Return (x, y) of the center of cell containing provided text 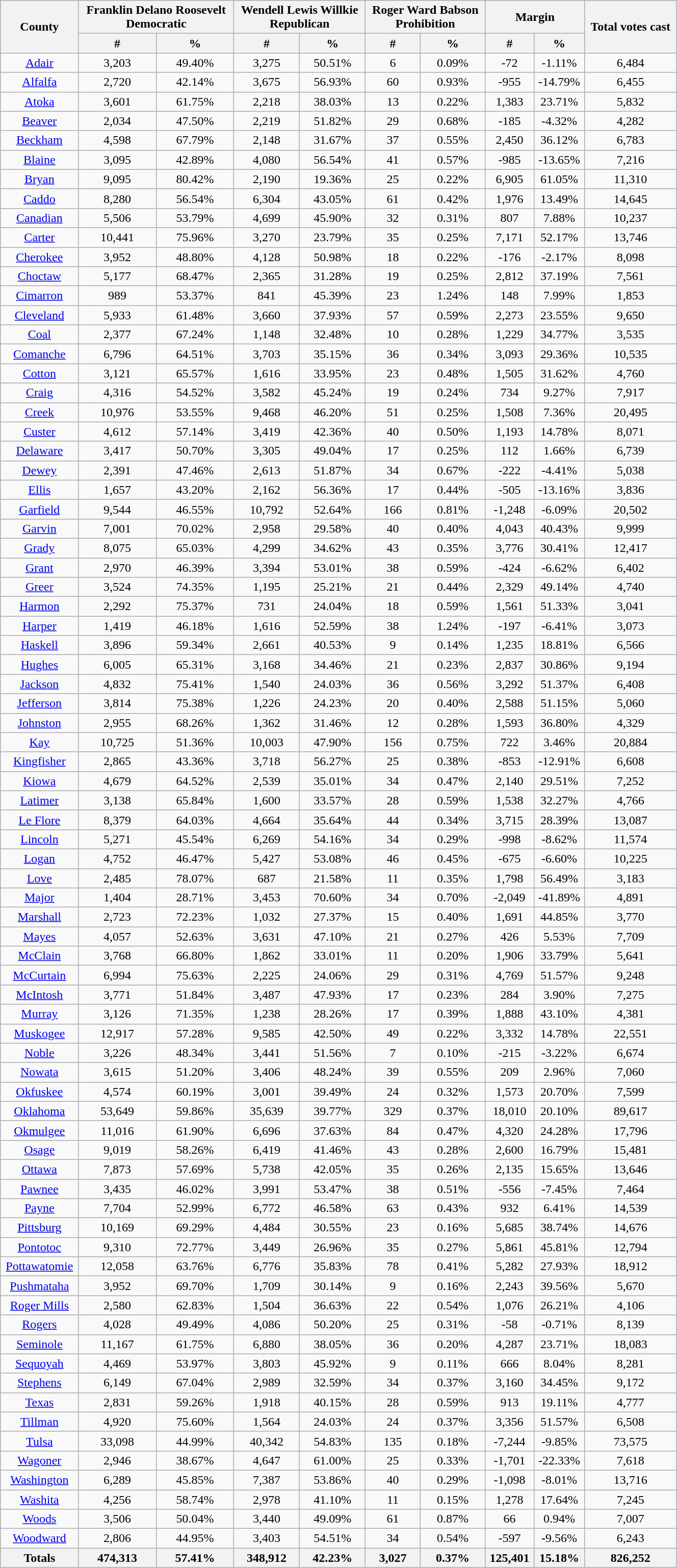
2,812 (510, 276)
45.81% (559, 1247)
10,535 (631, 354)
5,933 (117, 315)
42.14% (195, 82)
51.82% (332, 121)
5,427 (267, 858)
5.53% (559, 937)
Kay (40, 742)
11,574 (631, 839)
20 (393, 703)
Atoka (40, 102)
46.55% (195, 509)
826,252 (631, 1558)
51.37% (559, 684)
52.99% (195, 1208)
4,484 (267, 1228)
15 (393, 917)
3,138 (117, 800)
3,203 (117, 63)
7,001 (117, 528)
63 (393, 1208)
3,535 (631, 335)
45.54% (195, 839)
6,796 (117, 354)
37 (393, 140)
51.87% (332, 470)
4,647 (267, 1460)
913 (510, 1402)
Craig (40, 393)
Carter (40, 237)
1,504 (267, 1305)
3,814 (117, 703)
4,256 (117, 1499)
-58 (510, 1325)
18,083 (631, 1344)
3,292 (510, 684)
3,487 (267, 995)
45.90% (332, 218)
7,873 (117, 1169)
10,792 (267, 509)
Oklahoma (40, 1111)
1,906 (510, 956)
46.02% (195, 1189)
53.01% (332, 568)
46.20% (332, 412)
57 (393, 315)
1,404 (117, 898)
1,383 (510, 102)
61.05% (559, 179)
5,506 (117, 218)
Ottawa (40, 1169)
-2.17% (559, 257)
44.99% (195, 1441)
-41.89% (559, 898)
5,038 (631, 470)
Alfalfa (40, 82)
-0.71% (559, 1325)
722 (510, 742)
7,387 (267, 1480)
Tulsa (40, 1441)
Washington (40, 1480)
75.37% (195, 606)
Okmulgee (40, 1130)
54.52% (195, 393)
Woodward (40, 1538)
-197 (510, 626)
13 (393, 102)
7.99% (559, 296)
3,776 (510, 548)
31.67% (332, 140)
-7.45% (559, 1189)
6,304 (267, 198)
-4.32% (559, 121)
329 (393, 1111)
9.27% (559, 393)
25.21% (332, 587)
48.34% (195, 1053)
-675 (510, 858)
3,275 (267, 63)
Nowata (40, 1072)
49.04% (332, 451)
20.70% (559, 1092)
2,273 (510, 315)
-998 (510, 839)
731 (267, 606)
0.50% (453, 432)
Roger Mills (40, 1305)
841 (267, 296)
8,071 (631, 432)
52.63% (195, 937)
14,539 (631, 1208)
-12.91% (559, 762)
10,225 (631, 858)
84 (393, 1130)
2,218 (267, 102)
1,709 (267, 1286)
-853 (510, 762)
Comanche (40, 354)
23.55% (559, 315)
0.48% (453, 373)
52.64% (332, 509)
4,320 (510, 1130)
-2,049 (510, 898)
3,394 (267, 568)
30.55% (332, 1228)
Creek (40, 412)
3,095 (117, 160)
51.84% (195, 995)
3,356 (510, 1422)
20.10% (559, 1111)
8,139 (631, 1325)
Major (40, 898)
0.45% (453, 858)
24.06% (332, 975)
-6.60% (559, 858)
4,329 (631, 723)
-222 (510, 470)
33,098 (117, 1441)
78.07% (195, 878)
34.77% (559, 335)
-9.56% (559, 1538)
2,329 (510, 587)
5,641 (631, 956)
68.47% (195, 276)
41 (393, 160)
6,005 (117, 665)
6,484 (631, 63)
5,738 (267, 1169)
Total votes cast (631, 27)
17.64% (559, 1499)
Cleveland (40, 315)
45.39% (332, 296)
35,639 (267, 1111)
Texas (40, 1402)
57.69% (195, 1169)
7,216 (631, 160)
66.80% (195, 956)
19.11% (559, 1402)
8,379 (117, 820)
Wagoner (40, 1460)
1,229 (510, 335)
148 (510, 296)
31.46% (332, 723)
6,880 (267, 1344)
2,831 (117, 1402)
Stephens (40, 1383)
50.04% (195, 1519)
3,768 (117, 956)
33.01% (332, 956)
4,891 (631, 898)
48.24% (332, 1072)
64.52% (195, 781)
6,905 (510, 179)
31.28% (332, 276)
60 (393, 82)
734 (510, 393)
1,195 (267, 587)
8,280 (117, 198)
26.96% (332, 1247)
4,699 (267, 218)
1.66% (559, 451)
-6.41% (559, 626)
-6.62% (559, 568)
4,086 (267, 1325)
2,723 (117, 917)
9,172 (631, 1383)
0.39% (453, 1014)
7,709 (631, 937)
49.09% (332, 1519)
68.26% (195, 723)
6,419 (267, 1150)
35.64% (332, 820)
53.86% (332, 1480)
4,128 (267, 257)
3,449 (267, 1247)
1,593 (510, 723)
4,080 (267, 160)
7,464 (631, 1189)
48.80% (195, 257)
Roger Ward BabsonProhibition (425, 17)
4,287 (510, 1344)
10,725 (117, 742)
Le Flore (40, 820)
2,613 (267, 470)
10,169 (117, 1228)
53.08% (332, 858)
39.56% (559, 1286)
5,670 (631, 1286)
38.74% (559, 1228)
72.23% (195, 917)
37.63% (332, 1130)
3,332 (510, 1033)
69.29% (195, 1228)
Wendell Lewis WillkieRepublican (300, 17)
28.39% (559, 820)
2,600 (510, 1150)
45.24% (332, 393)
Totals (40, 1558)
3,771 (117, 995)
Caddo (40, 198)
-597 (510, 1538)
1,148 (267, 335)
75.38% (195, 703)
61.48% (195, 315)
0.56% (453, 684)
75.41% (195, 684)
7,171 (510, 237)
Okfuskee (40, 1092)
3,440 (267, 1519)
Pontotoc (40, 1247)
9,999 (631, 528)
46.39% (195, 568)
3.46% (559, 742)
Mayes (40, 937)
46.58% (332, 1208)
62.83% (195, 1305)
Harmon (40, 606)
Marshall (40, 917)
37.19% (559, 276)
1,278 (510, 1499)
2,219 (267, 121)
3,270 (267, 237)
3,770 (631, 917)
6,772 (267, 1208)
52.17% (559, 237)
9,095 (117, 179)
3,403 (267, 1538)
51.33% (559, 606)
Coal (40, 335)
3,660 (267, 315)
3,836 (631, 490)
67.24% (195, 335)
57.41% (195, 1558)
3,601 (117, 102)
49.49% (195, 1325)
Tillman (40, 1422)
1,657 (117, 490)
4,664 (267, 820)
3,226 (117, 1053)
65.84% (195, 800)
Delaware (40, 451)
2,135 (510, 1169)
1,918 (267, 1402)
20,884 (631, 742)
4,028 (117, 1325)
2,955 (117, 723)
59.86% (195, 1111)
Pushmataha (40, 1286)
7,007 (631, 1519)
Franklin Delano RooseveltDemocratic (156, 17)
Pittsburg (40, 1228)
6,408 (631, 684)
Murray (40, 1014)
1,564 (267, 1422)
39.49% (332, 1092)
12,917 (117, 1033)
1,888 (510, 1014)
-1,098 (510, 1480)
23.79% (332, 237)
42.36% (332, 432)
2,292 (117, 606)
4,057 (117, 937)
-13.16% (559, 490)
37.93% (332, 315)
57.14% (195, 432)
0.81% (453, 509)
58.74% (195, 1499)
2,377 (117, 335)
0.32% (453, 1092)
9,544 (117, 509)
0.87% (453, 1519)
Ellis (40, 490)
72.77% (195, 1247)
3,703 (267, 354)
Woods (40, 1519)
2,580 (117, 1305)
0.11% (453, 1363)
3,631 (267, 937)
-176 (510, 257)
2,365 (267, 276)
30.14% (332, 1286)
13,746 (631, 237)
15.18% (559, 1558)
Garvin (40, 528)
-4.41% (559, 470)
-72 (510, 63)
3,121 (117, 373)
75.63% (195, 975)
47.10% (332, 937)
2,190 (267, 179)
9,650 (631, 315)
51.36% (195, 742)
Cimarron (40, 296)
2,806 (117, 1538)
-1,701 (510, 1460)
McIntosh (40, 995)
Beaver (40, 121)
1,561 (510, 606)
3,441 (267, 1053)
24.28% (559, 1130)
51 (393, 412)
6,776 (267, 1267)
112 (510, 451)
0.94% (559, 1519)
4,574 (117, 1092)
1,691 (510, 917)
7,561 (631, 276)
15,481 (631, 1150)
30.86% (559, 665)
3,718 (267, 762)
6.41% (559, 1208)
0.15% (453, 1499)
51.15% (559, 703)
348,912 (267, 1558)
59.26% (195, 1402)
44.85% (559, 917)
6,455 (631, 82)
12,794 (631, 1247)
687 (267, 878)
60.19% (195, 1092)
6,508 (631, 1422)
7,917 (631, 393)
6,994 (117, 975)
54.83% (332, 1441)
17,796 (631, 1130)
1,226 (267, 703)
32.27% (559, 800)
-985 (510, 160)
5,271 (117, 839)
46 (393, 858)
2,148 (267, 140)
Kingfisher (40, 762)
20,502 (631, 509)
Jefferson (40, 703)
40.15% (332, 1402)
-22.33% (559, 1460)
18,912 (631, 1267)
0.24% (453, 393)
32 (393, 218)
Washita (40, 1499)
0.18% (453, 1441)
284 (510, 995)
18,010 (510, 1111)
3,419 (267, 432)
6,566 (631, 645)
46.47% (195, 858)
57.28% (195, 1033)
Greer (40, 587)
0.42% (453, 198)
1,193 (510, 432)
1,538 (510, 800)
49.40% (195, 63)
6,674 (631, 1053)
42.23% (332, 1558)
Seminole (40, 1344)
0.10% (453, 1053)
3,453 (267, 898)
1,853 (631, 296)
66 (510, 1519)
4,316 (117, 393)
Garfield (40, 509)
33.95% (332, 373)
4,469 (117, 1363)
Beckham (40, 140)
70.60% (332, 898)
53.55% (195, 412)
1,540 (267, 684)
Harper (40, 626)
3,991 (267, 1189)
3,615 (117, 1072)
4,766 (631, 800)
9,310 (117, 1247)
0.70% (453, 898)
12,058 (117, 1267)
0.51% (453, 1189)
-215 (510, 1053)
474,313 (117, 1558)
Haskell (40, 645)
34.62% (332, 548)
26.21% (559, 1305)
4,106 (631, 1305)
52.59% (332, 626)
0.41% (453, 1267)
54.16% (332, 839)
4,920 (117, 1422)
3,582 (267, 393)
Payne (40, 1208)
Blaine (40, 160)
6,149 (117, 1383)
9,248 (631, 975)
11,016 (117, 1130)
36.80% (559, 723)
13,087 (631, 820)
1,076 (510, 1305)
3,417 (117, 451)
27.93% (559, 1267)
Lincoln (40, 839)
5,685 (510, 1228)
2,958 (267, 528)
21.58% (332, 878)
4,598 (117, 140)
932 (510, 1208)
3,027 (393, 1558)
-7,244 (510, 1441)
989 (117, 296)
125,401 (510, 1558)
-424 (510, 568)
7,704 (117, 1208)
28.26% (332, 1014)
15.65% (559, 1169)
1,600 (267, 800)
29.58% (332, 528)
35.01% (332, 781)
2,485 (117, 878)
3,675 (267, 82)
18.81% (559, 645)
3,506 (117, 1519)
67.79% (195, 140)
3,896 (117, 645)
Grady (40, 548)
666 (510, 1363)
0.14% (453, 645)
426 (510, 937)
75.60% (195, 1422)
4,769 (510, 975)
69.70% (195, 1286)
49.14% (559, 587)
34.45% (559, 1383)
1,505 (510, 373)
6,783 (631, 140)
Sequoyah (40, 1363)
1,508 (510, 412)
2,034 (117, 121)
7,245 (631, 1499)
156 (393, 742)
64.03% (195, 820)
71.35% (195, 1014)
47.46% (195, 470)
0.68% (453, 121)
0.43% (453, 1208)
2,225 (267, 975)
1,573 (510, 1092)
7,618 (631, 1460)
1,235 (510, 645)
Cherokee (40, 257)
2,162 (267, 490)
4,381 (631, 1014)
9,468 (267, 412)
7,275 (631, 995)
2,450 (510, 140)
Grant (40, 568)
56.27% (332, 762)
53,649 (117, 1111)
2.96% (559, 1072)
McCurtain (40, 975)
53.37% (195, 296)
58.26% (195, 1150)
Latimer (40, 800)
1,362 (267, 723)
7.36% (559, 412)
Margin (535, 17)
41.10% (332, 1499)
Johnston (40, 723)
-8.62% (559, 839)
166 (393, 509)
42.89% (195, 160)
8,281 (631, 1363)
7,599 (631, 1092)
4,679 (117, 781)
24.23% (332, 703)
Love (40, 878)
14,676 (631, 1228)
38.05% (332, 1344)
49 (393, 1033)
3,001 (267, 1092)
6,243 (631, 1538)
4,282 (631, 121)
42.50% (332, 1033)
61.90% (195, 1130)
2,391 (117, 470)
6,739 (631, 451)
89,617 (631, 1111)
47.90% (332, 742)
30.41% (559, 548)
3,041 (631, 606)
45.92% (332, 1363)
4,832 (117, 684)
135 (393, 1441)
8.04% (559, 1363)
28.71% (195, 898)
35.83% (332, 1267)
0.67% (453, 470)
43.10% (559, 1014)
-1.11% (559, 63)
6 (393, 63)
9,194 (631, 665)
5,832 (631, 102)
35.15% (332, 354)
6,608 (631, 762)
0.33% (453, 1460)
46.18% (195, 626)
-14.79% (559, 82)
3,715 (510, 820)
0.38% (453, 762)
11,310 (631, 179)
56.93% (332, 82)
12 (393, 723)
20,495 (631, 412)
8,075 (117, 548)
7,060 (631, 1072)
Custer (40, 432)
53.47% (332, 1189)
32.48% (332, 335)
1,798 (510, 878)
24.04% (332, 606)
1,862 (267, 956)
50.70% (195, 451)
56.49% (559, 878)
2,978 (267, 1499)
1,238 (267, 1014)
75.96% (195, 237)
-505 (510, 490)
Canadian (40, 218)
51.56% (332, 1053)
36.63% (332, 1305)
3,126 (117, 1014)
Osage (40, 1150)
22,551 (631, 1033)
7,252 (631, 781)
3,160 (510, 1383)
9,585 (267, 1033)
Choctaw (40, 276)
22 (393, 1305)
6,696 (267, 1130)
4,043 (510, 528)
19.36% (332, 179)
2,661 (267, 645)
Dewey (40, 470)
47.50% (195, 121)
3,168 (267, 665)
Cotton (40, 373)
3,435 (117, 1189)
-955 (510, 82)
Muskogee (40, 1033)
-6.09% (559, 509)
0.57% (453, 160)
0.75% (453, 742)
7.88% (559, 218)
42.05% (332, 1169)
2,946 (117, 1460)
10,003 (267, 742)
5,861 (510, 1247)
Pottawatomie (40, 1267)
61.00% (332, 1460)
209 (510, 1072)
Hughes (40, 665)
Bryan (40, 179)
54.51% (332, 1538)
4,777 (631, 1402)
39 (393, 1072)
16.79% (559, 1150)
65.03% (195, 548)
10,441 (117, 237)
-13.65% (559, 160)
4,740 (631, 587)
2,837 (510, 665)
1,419 (117, 626)
34.46% (332, 665)
2,720 (117, 82)
12,417 (631, 548)
-556 (510, 1189)
2,989 (267, 1383)
0.26% (453, 1169)
13,716 (631, 1480)
53.79% (195, 218)
33.57% (332, 800)
70.02% (195, 528)
-3.22% (559, 1053)
65.57% (195, 373)
2,539 (267, 781)
41.46% (332, 1150)
5,282 (510, 1267)
1,032 (267, 917)
50.20% (332, 1325)
50.51% (332, 63)
31.62% (559, 373)
38.03% (332, 102)
-185 (510, 121)
2,970 (117, 568)
40,342 (267, 1441)
2,243 (510, 1286)
1,976 (510, 198)
3,803 (267, 1363)
8,098 (631, 257)
10,976 (117, 412)
6,402 (631, 568)
10 (393, 335)
4,299 (267, 548)
Adair (40, 63)
32.59% (332, 1383)
4,752 (117, 858)
4,760 (631, 373)
73,575 (631, 1441)
2,865 (117, 762)
80.42% (195, 179)
63.76% (195, 1267)
Logan (40, 858)
45.85% (195, 1480)
40.53% (332, 645)
50.98% (332, 257)
-9.85% (559, 1441)
County (40, 27)
14,645 (631, 198)
59.34% (195, 645)
3,183 (631, 878)
13,646 (631, 1169)
2,140 (510, 781)
3,073 (631, 626)
33.79% (559, 956)
Jackson (40, 684)
43.36% (195, 762)
2,588 (510, 703)
-1,248 (510, 509)
47.93% (332, 995)
56.36% (332, 490)
43.20% (195, 490)
78 (393, 1267)
67.04% (195, 1383)
64.51% (195, 354)
36.12% (559, 140)
27.37% (332, 917)
7 (393, 1053)
Kiowa (40, 781)
6,269 (267, 839)
McClain (40, 956)
-8.01% (559, 1480)
11,167 (117, 1344)
0.93% (453, 82)
65.31% (195, 665)
Pawnee (40, 1189)
51.20% (195, 1072)
40.43% (559, 528)
807 (510, 218)
38.67% (195, 1460)
3,406 (267, 1072)
53.97% (195, 1363)
44 (393, 820)
Rogers (40, 1325)
74.35% (195, 587)
3,305 (267, 451)
43.05% (332, 198)
Noble (40, 1053)
39.77% (332, 1111)
13.49% (559, 198)
3,093 (510, 354)
44.95% (195, 1538)
0.09% (453, 63)
4,612 (117, 432)
29.51% (559, 781)
3.90% (559, 995)
6,289 (117, 1480)
5,177 (117, 276)
10,237 (631, 218)
29.36% (559, 354)
5,060 (631, 703)
3,524 (117, 587)
9,019 (117, 1150)
